Return the (x, y) coordinate for the center point of the cell that contains the specified text.  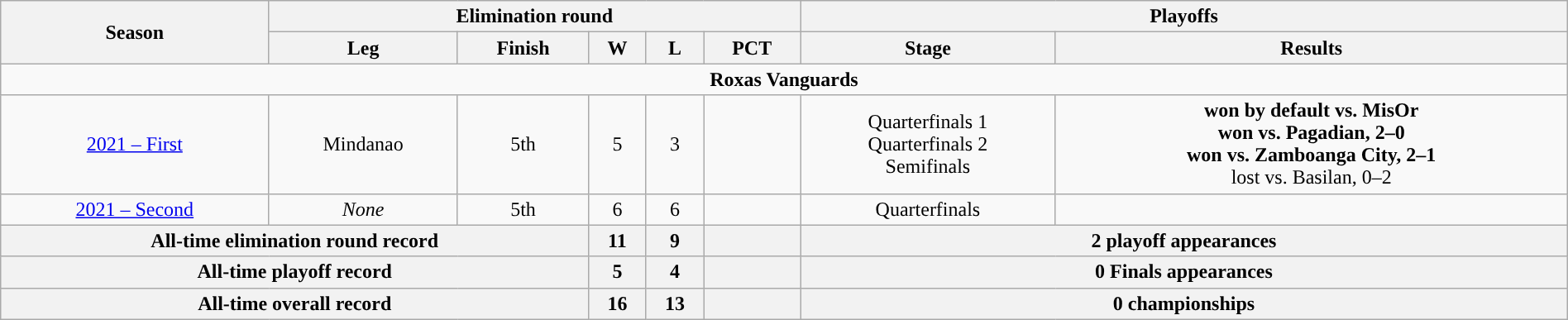
2 playoff appearances (1184, 241)
Roxas Vanguards (784, 79)
All-time overall record (294, 303)
Leg (363, 48)
Mindanao (363, 144)
Playoffs (1184, 17)
16 (617, 303)
0 championships (1184, 303)
Finish (523, 48)
won by default vs. MisOr won vs. Pagadian, 2–0 won vs. Zamboanga City, 2–1 lost vs. Basilan, 0–2 (1312, 144)
2021 – First (135, 144)
Quarterfinals 1 Quarterfinals 2 Semifinals (928, 144)
PCT (753, 48)
3 (675, 144)
9 (675, 241)
W (617, 48)
None (363, 209)
Quarterfinals (928, 209)
11 (617, 241)
All-time playoff record (294, 272)
Stage (928, 48)
L (675, 48)
4 (675, 272)
Results (1312, 48)
13 (675, 303)
Elimination round (534, 17)
Season (135, 32)
0 Finals appearances (1184, 272)
2021 – Second (135, 209)
All-time elimination round record (294, 241)
